Scan for the cell matching the given text and deliver its [x, y] coordinate at center. 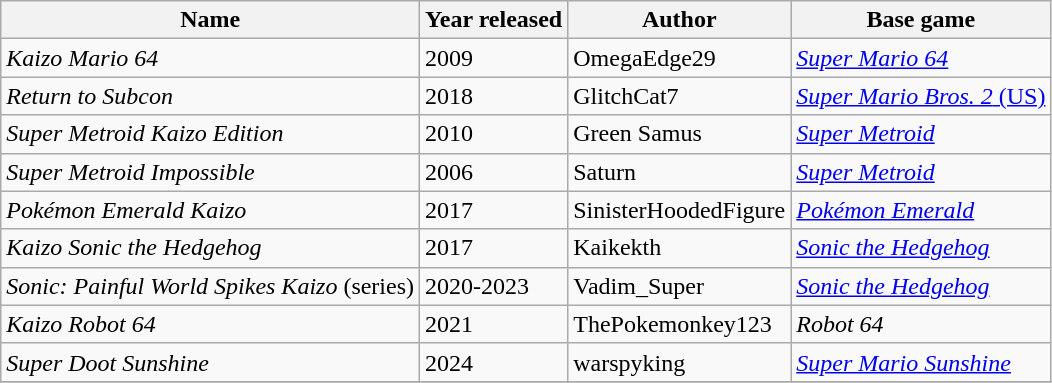
GlitchCat7 [680, 96]
Super Mario 64 [921, 58]
Super Metroid Impossible [210, 172]
Super Metroid Kaizo Edition [210, 134]
2024 [494, 362]
Saturn [680, 172]
Green Samus [680, 134]
warspyking [680, 362]
Year released [494, 20]
Super Mario Bros. 2 (US) [921, 96]
Return to Subcon [210, 96]
Super Doot Sunshine [210, 362]
Sonic: Painful World Spikes Kaizo (series) [210, 286]
Author [680, 20]
Kaizo Sonic the Hedgehog [210, 248]
2018 [494, 96]
Kaizo Mario 64 [210, 58]
Base game [921, 20]
Pokémon Emerald Kaizo [210, 210]
Super Mario Sunshine [921, 362]
SinisterHoodedFigure [680, 210]
Pokémon Emerald [921, 210]
2021 [494, 324]
ThePokemonkey123 [680, 324]
2010 [494, 134]
Kaikekth [680, 248]
2009 [494, 58]
Kaizo Robot 64 [210, 324]
Vadim_Super [680, 286]
2006 [494, 172]
2020-2023 [494, 286]
Name [210, 20]
OmegaEdge29 [680, 58]
Robot 64 [921, 324]
